Locate the cell with the specified text and output its [x, y] center coordinate. 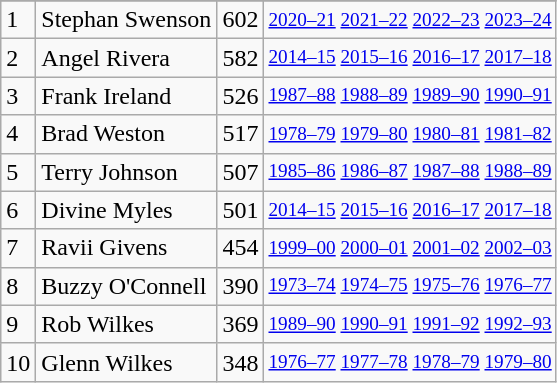
1973–74 1974–75 1975–76 1976–77 [410, 286]
369 [240, 324]
526 [240, 96]
7 [18, 248]
2 [18, 58]
348 [240, 362]
4 [18, 134]
Divine Myles [126, 210]
501 [240, 210]
1976–77 1977–78 1978–79 1979–80 [410, 362]
Glenn Wilkes [126, 362]
1978–79 1979–80 1980–81 1981–82 [410, 134]
507 [240, 172]
9 [18, 324]
3 [18, 96]
1 [18, 20]
6 [18, 210]
1985–86 1986–87 1987–88 1988–89 [410, 172]
1989–90 1990–91 1991–92 1992–93 [410, 324]
Frank Ireland [126, 96]
Buzzy O'Connell [126, 286]
454 [240, 248]
Rob Wilkes [126, 324]
582 [240, 58]
1987–88 1988–89 1989–90 1990–91 [410, 96]
Brad Weston [126, 134]
517 [240, 134]
Stephan Swenson [126, 20]
Terry Johnson [126, 172]
390 [240, 286]
1999–00 2000–01 2001–02 2002–03 [410, 248]
10 [18, 362]
8 [18, 286]
Angel Rivera [126, 58]
2020–21 2021–22 2022–23 2023–24 [410, 20]
5 [18, 172]
602 [240, 20]
Ravii Givens [126, 248]
